Return the (X, Y) coordinate for the center point of the cell that contains the specified text.  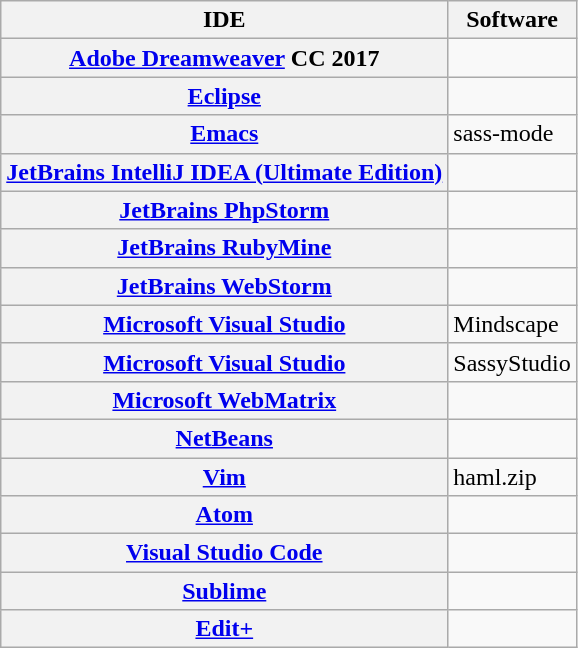
Sublime (224, 591)
Mindscape (512, 324)
haml.zip (512, 477)
JetBrains WebStorm (224, 286)
IDE (224, 20)
Vim (224, 477)
Adobe Dreamweaver CC 2017 (224, 58)
SassyStudio (512, 362)
JetBrains RubyMine (224, 248)
Eclipse (224, 96)
sass-mode (512, 134)
JetBrains IntelliJ IDEA (Ultimate Edition) (224, 172)
Edit+ (224, 629)
Emacs (224, 134)
Microsoft WebMatrix (224, 400)
Visual Studio Code (224, 553)
Software (512, 20)
NetBeans (224, 438)
JetBrains PhpStorm (224, 210)
Atom (224, 515)
